Capture the cell that displays the provided text and extract its (X, Y) central coordinate. 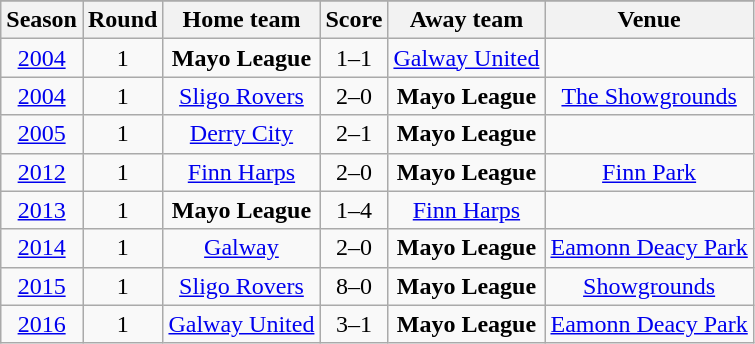
Home team (242, 20)
2013 (42, 210)
2005 (42, 134)
8–0 (354, 286)
Finn Park (649, 172)
2012 (42, 172)
2–1 (354, 134)
3–1 (354, 324)
Derry City (242, 134)
1–1 (354, 58)
Season (42, 20)
1–4 (354, 210)
The Showgrounds (649, 96)
Showgrounds (649, 286)
2016 (42, 324)
Galway (242, 248)
Venue (649, 20)
Round (122, 20)
2014 (42, 248)
Score (354, 20)
2015 (42, 286)
Away team (466, 20)
